Extract the [x, y] coordinate from the center of the cell holding the provided text.  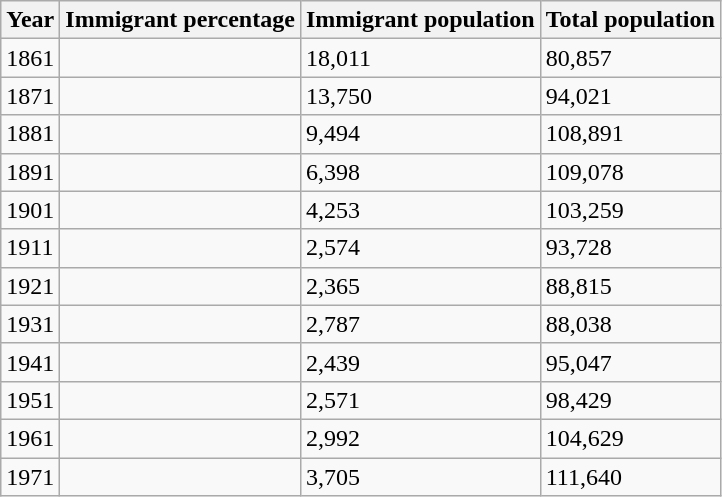
Immigrant population [420, 20]
88,815 [630, 286]
1931 [30, 324]
1871 [30, 96]
111,640 [630, 477]
108,891 [630, 134]
13,750 [420, 96]
2,992 [420, 438]
2,787 [420, 324]
80,857 [630, 58]
2,574 [420, 248]
3,705 [420, 477]
88,038 [630, 324]
1861 [30, 58]
6,398 [420, 172]
9,494 [420, 134]
4,253 [420, 210]
104,629 [630, 438]
1951 [30, 400]
18,011 [420, 58]
93,728 [630, 248]
109,078 [630, 172]
2,571 [420, 400]
1971 [30, 477]
1911 [30, 248]
1941 [30, 362]
1961 [30, 438]
1901 [30, 210]
Total population [630, 20]
103,259 [630, 210]
98,429 [630, 400]
2,365 [420, 286]
2,439 [420, 362]
94,021 [630, 96]
1881 [30, 134]
Year [30, 20]
1921 [30, 286]
1891 [30, 172]
95,047 [630, 362]
Immigrant percentage [180, 20]
